Capture the cell that displays the provided text and extract its [X, Y] central coordinate. 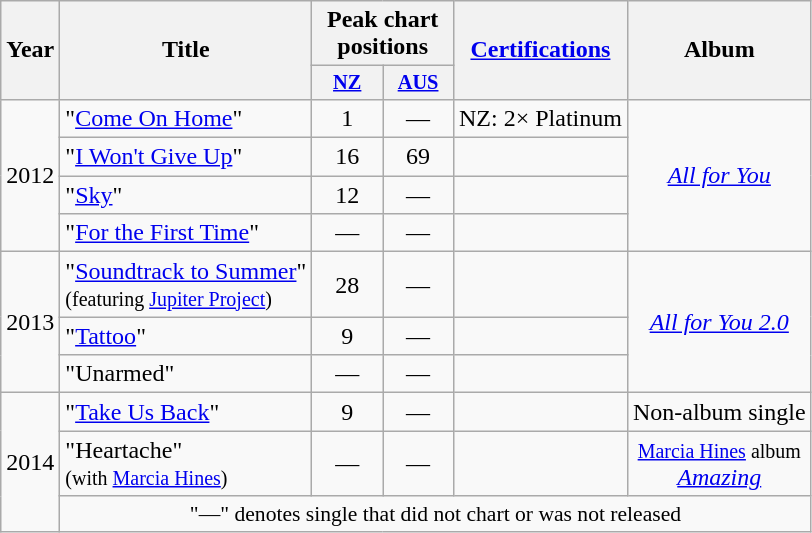
"I Won't Give Up" [186, 157]
"Take Us Back" [186, 412]
Album [719, 50]
2014 [30, 462]
Certifications [540, 50]
Title [186, 50]
12 [348, 195]
"Sky" [186, 195]
AUS [418, 83]
"Heartache" (with Marcia Hines) [186, 464]
2012 [30, 175]
Peak chart positions [383, 34]
"Tattoo" [186, 336]
"For the First Time" [186, 233]
NZ: 2× Platinum [540, 118]
Non-album single [719, 412]
Marcia Hines album Amazing [719, 464]
"Soundtrack to Summer" (featuring Jupiter Project) [186, 284]
2013 [30, 322]
1 [348, 118]
Year [30, 50]
28 [348, 284]
16 [348, 157]
All for You 2.0 [719, 322]
NZ [348, 83]
"Unarmed" [186, 374]
All for You [719, 175]
"—" denotes single that did not chart or was not released [436, 514]
"Come On Home" [186, 118]
69 [418, 157]
